For the text-containing cell, return its midpoint in [X, Y] coordinate format. 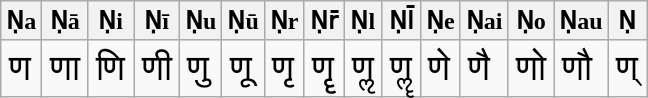
णु [200, 68]
Ṇā [65, 21]
Ṇi [111, 21]
णै [484, 68]
णे [440, 68]
णॄ [324, 68]
Ṇū [243, 21]
Ṇr̄ [324, 21]
Ṇr [284, 21]
णा [65, 68]
Ṇu [200, 21]
Ṇe [440, 21]
णो [531, 68]
Ṇa [22, 21]
Ṇl̄ [401, 21]
ण [22, 68]
णॣ [401, 68]
णृ [284, 68]
Ṇ [627, 21]
णॢ [363, 68]
णौ [581, 68]
णि [111, 68]
णू [243, 68]
ण् [627, 68]
Ṇai [484, 21]
Ṇo [531, 21]
Ṇī [157, 21]
णी [157, 68]
Ṇau [581, 21]
Ṇl [363, 21]
